Capture the cell that displays the provided text and extract its (x, y) central coordinate. 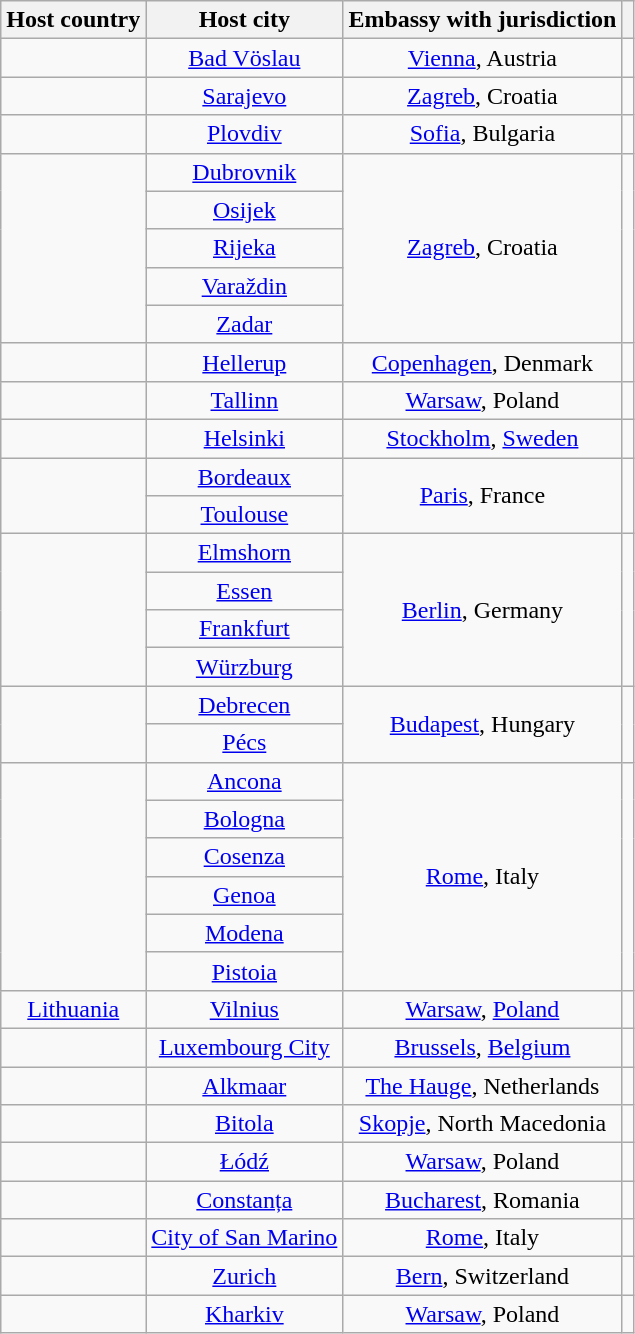
Tallinn (244, 400)
Paris, France (482, 496)
Pécs (244, 743)
Berlin, Germany (482, 610)
Vienna, Austria (482, 58)
City of San Marino (244, 1238)
Host city (244, 20)
Constanța (244, 1200)
Bologna (244, 819)
Hellerup (244, 362)
Helsinki (244, 438)
Ancona (244, 781)
Essen (244, 591)
Sarajevo (244, 96)
Brussels, Belgium (482, 1047)
Genoa (244, 895)
Dubrovnik (244, 172)
Frankfurt (244, 629)
Stockholm, Sweden (482, 438)
The Hauge, Netherlands (482, 1085)
Toulouse (244, 515)
Luxembourg City (244, 1047)
Vilnius (244, 1009)
Würzburg (244, 667)
Modena (244, 933)
Copenhagen, Denmark (482, 362)
Cosenza (244, 857)
Kharkiv (244, 1314)
Zadar (244, 324)
Plovdiv (244, 134)
Bordeaux (244, 477)
Varaždin (244, 286)
Łódź (244, 1162)
Rijeka (244, 248)
Zurich (244, 1276)
Skopje, North Macedonia (482, 1124)
Bitola (244, 1124)
Pistoia (244, 971)
Lithuania (74, 1009)
Host country (74, 20)
Bad Vöslau (244, 58)
Osijek (244, 210)
Bucharest, Romania (482, 1200)
Elmshorn (244, 553)
Embassy with jurisdiction (482, 20)
Debrecen (244, 705)
Sofia, Bulgaria (482, 134)
Bern, Switzerland (482, 1276)
Budapest, Hungary (482, 724)
Alkmaar (244, 1085)
